Search for the cell housing the specified text and yield its [x, y] center coordinate. 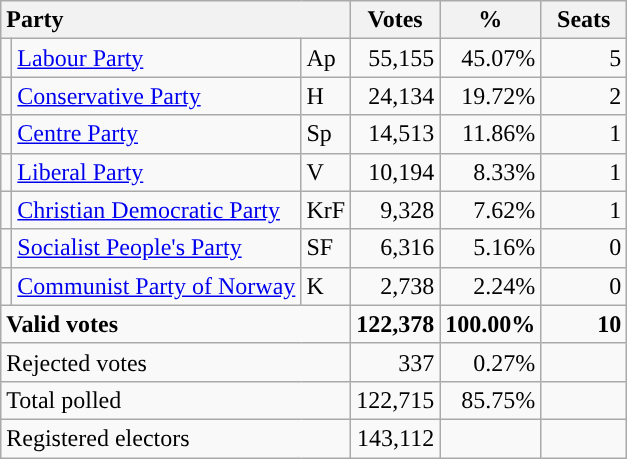
6,316 [396, 248]
10 [584, 324]
Votes [396, 20]
Valid votes [176, 324]
143,112 [396, 438]
0.27% [490, 362]
24,134 [396, 96]
Communist Party of Norway [156, 286]
Total polled [176, 400]
19.72% [490, 96]
Labour Party [156, 58]
5.16% [490, 248]
V [326, 172]
KrF [326, 210]
14,513 [396, 134]
SF [326, 248]
Rejected votes [176, 362]
85.75% [490, 400]
337 [396, 362]
7.62% [490, 210]
H [326, 96]
100.00% [490, 324]
% [490, 20]
11.86% [490, 134]
5 [584, 58]
2,738 [396, 286]
Party [176, 20]
9,328 [396, 210]
Sp [326, 134]
2.24% [490, 286]
Centre Party [156, 134]
Liberal Party [156, 172]
122,715 [396, 400]
55,155 [396, 58]
2 [584, 96]
Socialist People's Party [156, 248]
Ap [326, 58]
122,378 [396, 324]
Conservative Party [156, 96]
8.33% [490, 172]
10,194 [396, 172]
Christian Democratic Party [156, 210]
45.07% [490, 58]
Registered electors [176, 438]
K [326, 286]
Seats [584, 20]
